Scan for the cell matching the given text and deliver its (x, y) coordinate at center. 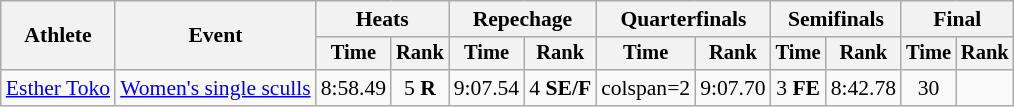
Quarterfinals (684, 19)
8:58.49 (354, 88)
5 R (420, 88)
Esther Toko (58, 88)
colspan=2 (646, 88)
8:42.78 (864, 88)
9:07.54 (486, 88)
Final (957, 19)
3 FE (798, 88)
Heats (382, 19)
Semifinals (836, 19)
Athlete (58, 36)
4 SE/F (560, 88)
Event (216, 36)
30 (928, 88)
Repechage (522, 19)
9:07.70 (732, 88)
Women's single sculls (216, 88)
